Locate the cell with the specified text and output its [X, Y] center coordinate. 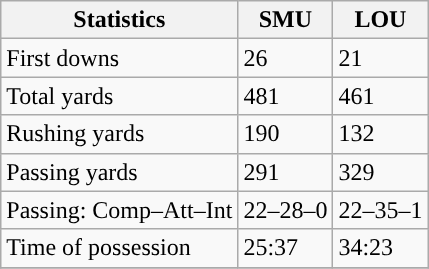
190 [286, 134]
LOU [380, 20]
Total yards [120, 96]
26 [286, 58]
Passing yards [120, 172]
34:23 [380, 248]
329 [380, 172]
Statistics [120, 20]
First downs [120, 58]
25:37 [286, 248]
132 [380, 134]
Rushing yards [120, 134]
291 [286, 172]
22–35–1 [380, 210]
SMU [286, 20]
Time of possession [120, 248]
Passing: Comp–Att–Int [120, 210]
461 [380, 96]
22–28–0 [286, 210]
481 [286, 96]
21 [380, 58]
